From the cell containing the given text, extract its center point as [X, Y] coordinate. 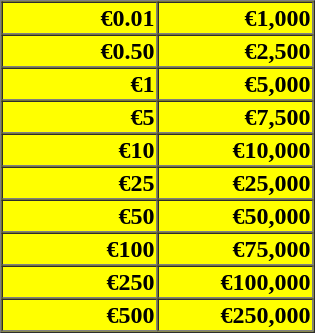
€25 [80, 182]
€1 [80, 84]
€1,000 [236, 18]
€500 [80, 314]
€5 [80, 116]
€7,500 [236, 116]
€10 [80, 150]
€75,000 [236, 248]
€0.50 [80, 50]
€100,000 [236, 282]
€2,500 [236, 50]
€250,000 [236, 314]
€5,000 [236, 84]
€0.01 [80, 18]
€250 [80, 282]
€50 [80, 216]
€100 [80, 248]
€25,000 [236, 182]
€10,000 [236, 150]
€50,000 [236, 216]
